Capture the cell that displays the provided text and extract its [x, y] central coordinate. 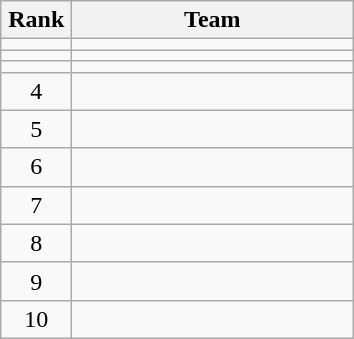
Team [212, 20]
Rank [36, 20]
6 [36, 167]
5 [36, 129]
10 [36, 319]
4 [36, 91]
8 [36, 243]
9 [36, 281]
7 [36, 205]
